From the cell containing the given text, extract its center point as [x, y] coordinate. 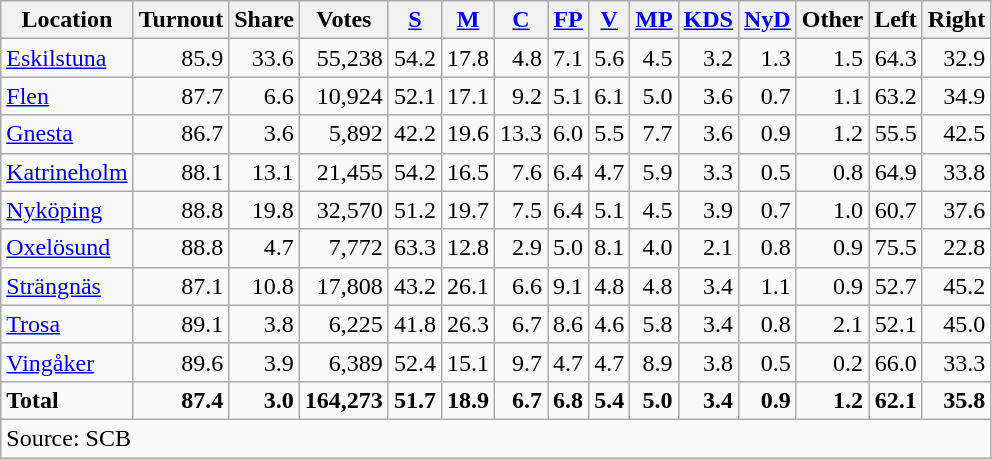
7.7 [654, 134]
26.1 [468, 286]
41.8 [414, 324]
7.6 [522, 172]
16.5 [468, 172]
55,238 [344, 58]
37.6 [956, 210]
45.0 [956, 324]
22.8 [956, 248]
5.9 [654, 172]
FP [568, 20]
51.2 [414, 210]
89.6 [181, 362]
55.5 [896, 134]
9.7 [522, 362]
88.1 [181, 172]
52.4 [414, 362]
62.1 [896, 400]
45.2 [956, 286]
86.7 [181, 134]
17,808 [344, 286]
51.7 [414, 400]
33.3 [956, 362]
2.9 [522, 248]
Strängnäs [67, 286]
63.3 [414, 248]
M [468, 20]
42.2 [414, 134]
1.5 [832, 58]
6,389 [344, 362]
1.3 [767, 58]
43.2 [414, 286]
Gnesta [67, 134]
6,225 [344, 324]
6.1 [610, 96]
13.1 [264, 172]
26.3 [468, 324]
7.1 [568, 58]
KDS [708, 20]
6.8 [568, 400]
3.3 [708, 172]
Oxelösund [67, 248]
66.0 [896, 362]
17.1 [468, 96]
6.0 [568, 134]
Left [896, 20]
Vingåker [67, 362]
19.7 [468, 210]
35.8 [956, 400]
8.1 [610, 248]
89.1 [181, 324]
Location [67, 20]
18.9 [468, 400]
87.4 [181, 400]
87.1 [181, 286]
64.9 [896, 172]
64.3 [896, 58]
5.8 [654, 324]
52.7 [896, 286]
34.9 [956, 96]
5,892 [344, 134]
Source: SCB [496, 438]
9.1 [568, 286]
13.3 [522, 134]
21,455 [344, 172]
1.0 [832, 210]
60.7 [896, 210]
5.4 [610, 400]
3.2 [708, 58]
17.8 [468, 58]
15.1 [468, 362]
C [522, 20]
87.7 [181, 96]
42.5 [956, 134]
5.5 [610, 134]
Nyköping [67, 210]
MP [654, 20]
V [610, 20]
33.6 [264, 58]
Turnout [181, 20]
4.6 [610, 324]
32,570 [344, 210]
33.8 [956, 172]
19.6 [468, 134]
8.6 [568, 324]
Other [832, 20]
12.8 [468, 248]
7,772 [344, 248]
5.6 [610, 58]
Trosa [67, 324]
19.8 [264, 210]
85.9 [181, 58]
164,273 [344, 400]
32.9 [956, 58]
NyD [767, 20]
4.0 [654, 248]
75.5 [896, 248]
3.0 [264, 400]
Flen [67, 96]
10.8 [264, 286]
Share [264, 20]
9.2 [522, 96]
8.9 [654, 362]
Total [67, 400]
S [414, 20]
Right [956, 20]
7.5 [522, 210]
Katrineholm [67, 172]
Votes [344, 20]
0.2 [832, 362]
Eskilstuna [67, 58]
10,924 [344, 96]
63.2 [896, 96]
